Scan for the cell matching the given text and deliver its [x, y] coordinate at center. 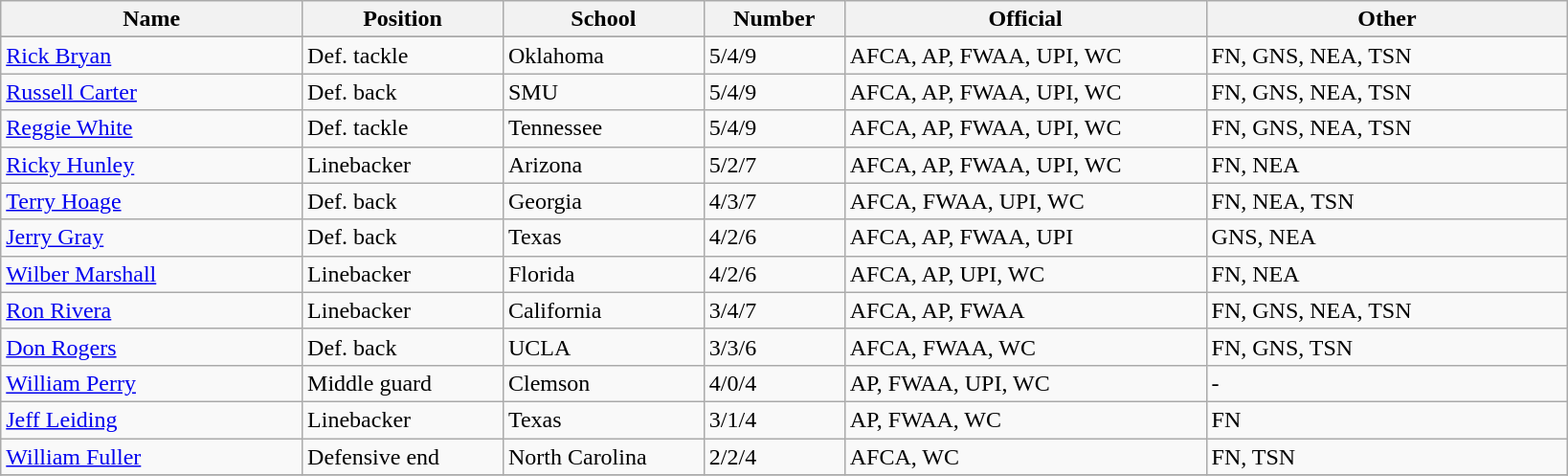
Jeff Leiding [151, 419]
Middle guard [403, 383]
FN, TSN [1387, 457]
AFCA, FWAA, WC [1025, 347]
Georgia [603, 201]
- [1387, 383]
AFCA, AP, FWAA, UPI [1025, 238]
4/3/7 [773, 201]
Jerry Gray [151, 238]
AFCA, FWAA, UPI, WC [1025, 201]
3/3/6 [773, 347]
3/1/4 [773, 419]
Rick Bryan [151, 56]
AP, FWAA, UPI, WC [1025, 383]
Terry Hoage [151, 201]
William Fuller [151, 457]
School [603, 19]
Official [1025, 19]
Position [403, 19]
AFCA, AP, UPI, WC [1025, 274]
Oklahoma [603, 56]
3/4/7 [773, 310]
Name [151, 19]
Wilber Marshall [151, 274]
SMU [603, 92]
AFCA, AP, FWAA [1025, 310]
AP, FWAA, WC [1025, 419]
Ron Rivera [151, 310]
GNS, NEA [1387, 238]
Reggie White [151, 128]
Other [1387, 19]
4/0/4 [773, 383]
Arizona [603, 165]
North Carolina [603, 457]
Florida [603, 274]
William Perry [151, 383]
FN [1387, 419]
Tennessee [603, 128]
Ricky Hunley [151, 165]
5/2/7 [773, 165]
Defensive end [403, 457]
AFCA, WC [1025, 457]
Russell Carter [151, 92]
Number [773, 19]
Clemson [603, 383]
FN, GNS, TSN [1387, 347]
Don Rogers [151, 347]
California [603, 310]
UCLA [603, 347]
FN, NEA, TSN [1387, 201]
2/2/4 [773, 457]
